Return [x, y] of the center of cell containing provided text 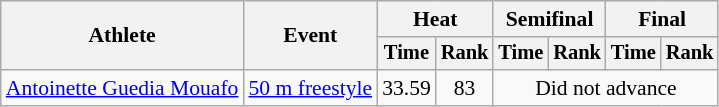
Did not advance [606, 88]
50 m freestyle [310, 88]
Event [310, 36]
Heat [435, 19]
83 [465, 88]
Semifinal [549, 19]
Athlete [122, 36]
33.59 [406, 88]
Final [662, 19]
Antoinette Guedia Mouafo [122, 88]
